Detect which cell encompasses the target text, then output its [x, y] center coordinate. 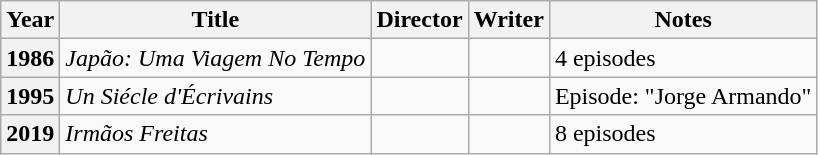
1995 [30, 96]
Un Siécle d'Écrivains [216, 96]
Writer [508, 20]
Irmãos Freitas [216, 134]
2019 [30, 134]
1986 [30, 58]
8 episodes [683, 134]
Notes [683, 20]
Title [216, 20]
4 episodes [683, 58]
Episode: "Jorge Armando" [683, 96]
Director [420, 20]
Japão: Uma Viagem No Tempo [216, 58]
Year [30, 20]
